Provide the (X, Y) coordinate of the cell's center where the given text is located.  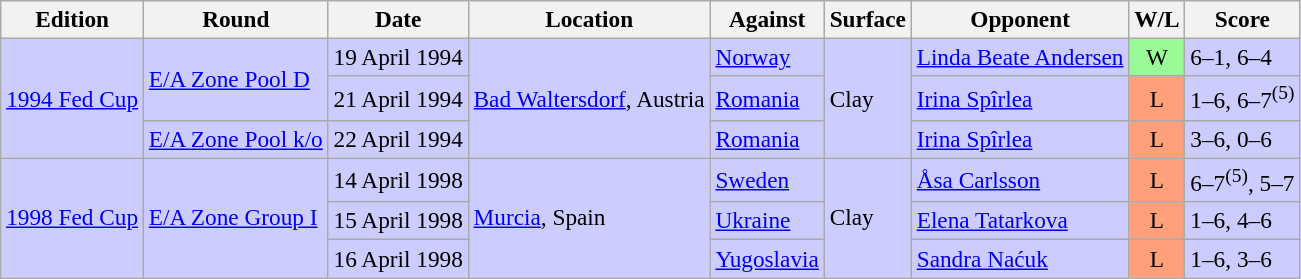
Surface (868, 19)
Ukraine (767, 221)
Against (767, 19)
Sweden (767, 180)
Åsa Carlsson (1020, 180)
3–6, 0–6 (1242, 139)
Edition (72, 19)
1–6, 4–6 (1242, 221)
16 April 1998 (398, 258)
6–1, 6–4 (1242, 57)
Norway (767, 57)
Score (1242, 19)
Opponent (1020, 19)
21 April 1994 (398, 98)
1–6, 3–6 (1242, 258)
W/L (1157, 19)
W (1157, 57)
19 April 1994 (398, 57)
Location (589, 19)
1998 Fed Cup (72, 218)
E/A Zone Group I (236, 218)
14 April 1998 (398, 180)
Sandra Naćuk (1020, 258)
15 April 1998 (398, 221)
1–6, 6–7(5) (1242, 98)
E/A Zone Pool k/o (236, 139)
1994 Fed Cup (72, 98)
Bad Waltersdorf, Austria (589, 98)
Elena Tatarkova (1020, 221)
22 April 1994 (398, 139)
Date (398, 19)
Yugoslavia (767, 258)
Linda Beate Andersen (1020, 57)
6–7(5), 5–7 (1242, 180)
Murcia, Spain (589, 218)
E/A Zone Pool D (236, 79)
Round (236, 19)
